Output the (X, Y) coordinate of the center of the cell containing the given text.  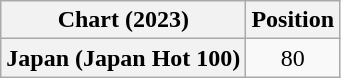
Japan (Japan Hot 100) (124, 58)
80 (293, 58)
Chart (2023) (124, 20)
Position (293, 20)
